Search for the cell housing the specified text and yield its [x, y] center coordinate. 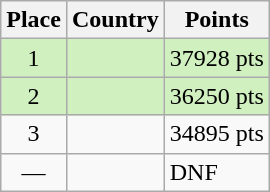
1 [34, 58]
36250 pts [216, 96]
2 [34, 96]
Place [34, 20]
37928 pts [216, 58]
— [34, 172]
DNF [216, 172]
34895 pts [216, 134]
3 [34, 134]
Country [115, 20]
Points [216, 20]
